Pinpoint the cell where the given text exists, returning its (x, y) midpoint coordinate. 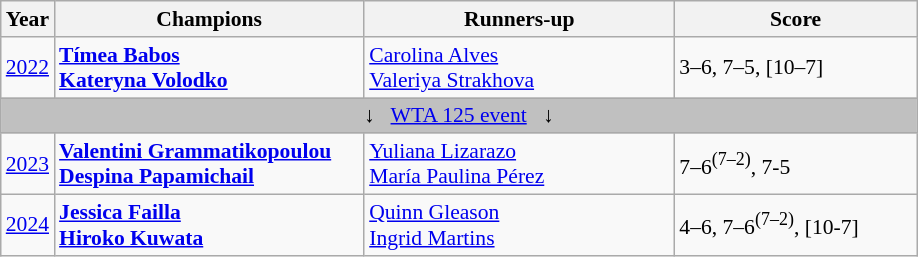
7–6(7–2), 7-5 (796, 164)
Year (28, 19)
2022 (28, 68)
2024 (28, 226)
Valentini Grammatikopoulou Despina Papamichail (209, 164)
2023 (28, 164)
Champions (209, 19)
4–6, 7–6(7–2), [10-7] (796, 226)
Tímea Babos Kateryna Volodko (209, 68)
Score (796, 19)
Carolina Alves Valeriya Strakhova (519, 68)
↓ WTA 125 event ↓ (459, 116)
Jessica Failla Hiroko Kuwata (209, 226)
Quinn Gleason Ingrid Martins (519, 226)
3–6, 7–5, [10–7] (796, 68)
Runners-up (519, 19)
Yuliana Lizarazo María Paulina Pérez (519, 164)
